Extract the (x, y) coordinate from the center of the cell holding the provided text.  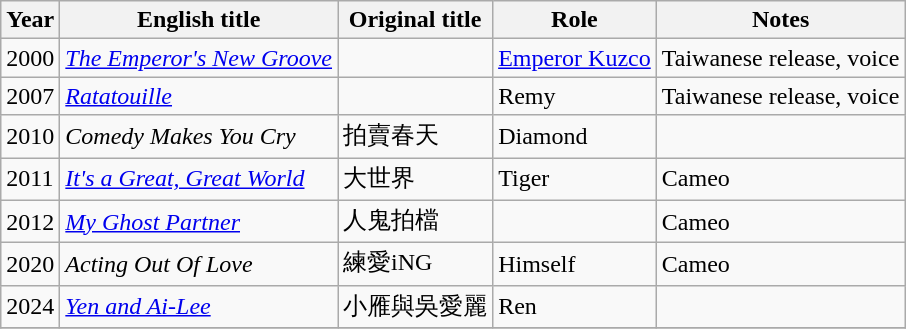
2020 (30, 264)
Yen and Ai-Lee (199, 306)
English title (199, 20)
Ren (575, 306)
2010 (30, 136)
拍賣春天 (416, 136)
小雁與吳愛麗 (416, 306)
Original title (416, 20)
Tiger (575, 180)
2024 (30, 306)
2007 (30, 96)
Acting Out Of Love (199, 264)
Emperor Kuzco (575, 58)
大世界 (416, 180)
Year (30, 20)
My Ghost Partner (199, 222)
Notes (780, 20)
It's a Great, Great World (199, 180)
人鬼拍檔 (416, 222)
The Emperor's New Groove (199, 58)
2011 (30, 180)
2012 (30, 222)
Ratatouille (199, 96)
2000 (30, 58)
Comedy Makes You Cry (199, 136)
Remy (575, 96)
Diamond (575, 136)
練愛iNG (416, 264)
Himself (575, 264)
Role (575, 20)
